Locate the cell with the specified text and output its [X, Y] center coordinate. 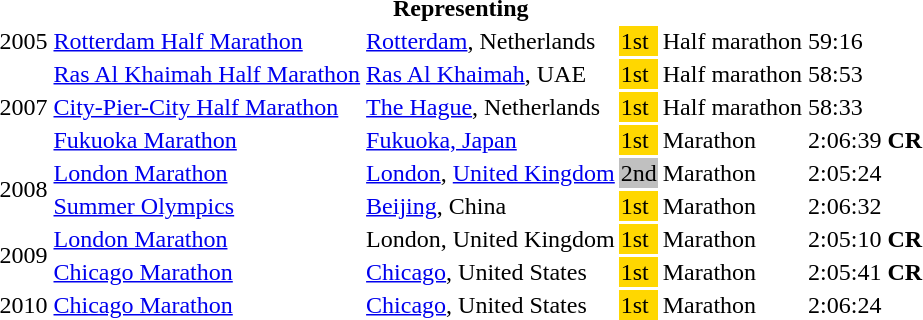
Ras Al Khaimah, UAE [491, 74]
Fukuoka Marathon [207, 140]
Rotterdam Half Marathon [207, 41]
City-Pier-City Half Marathon [207, 107]
2nd [638, 173]
Fukuoka, Japan [491, 140]
Rotterdam, Netherlands [491, 41]
Ras Al Khaimah Half Marathon [207, 74]
The Hague, Netherlands [491, 107]
Beijing, China [491, 206]
Summer Olympics [207, 206]
